Determine the (X, Y) coordinate at the center of the cell enclosing the given text.  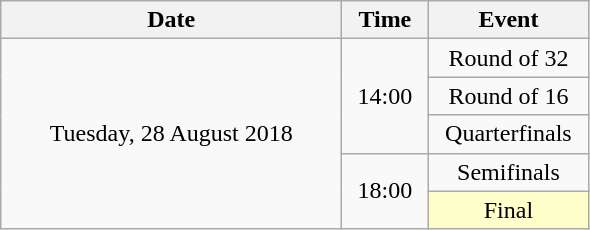
Time (385, 20)
Final (508, 210)
Date (172, 20)
Round of 32 (508, 58)
Event (508, 20)
Quarterfinals (508, 134)
18:00 (385, 191)
Round of 16 (508, 96)
Semifinals (508, 172)
14:00 (385, 96)
Tuesday, 28 August 2018 (172, 134)
